Search for the cell housing the specified text and yield its [X, Y] center coordinate. 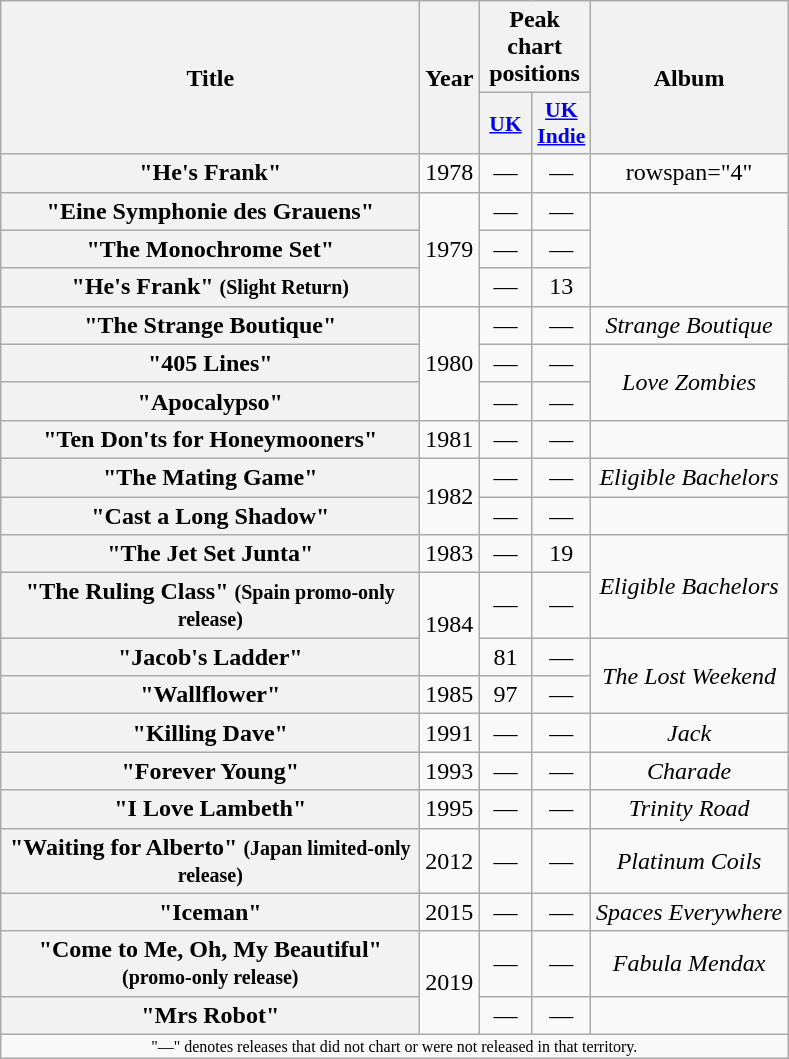
"Wallflower" [210, 695]
"Waiting for Alberto" (Japan limited-only release) [210, 860]
1993 [450, 771]
"Cast a Long Shadow" [210, 515]
UKIndie [561, 124]
"He's Frank" [210, 173]
"Ten Don'ts for Honeymooners" [210, 439]
"Iceman" [210, 912]
"The Ruling Class" (Spain promo-only release) [210, 606]
"The Jet Set Junta" [210, 554]
The Lost Weekend [688, 676]
2015 [450, 912]
Peak chart positions [534, 47]
97 [506, 695]
1985 [450, 695]
"I Love Lambeth" [210, 809]
1995 [450, 809]
2012 [450, 860]
Title [210, 78]
1983 [450, 554]
1981 [450, 439]
"Killing Dave" [210, 733]
Year [450, 78]
81 [506, 657]
13 [561, 287]
"He's Frank" (Slight Return) [210, 287]
1978 [450, 173]
19 [561, 554]
"The Strange Boutique" [210, 325]
"Forever Young" [210, 771]
1980 [450, 363]
Jack [688, 733]
1982 [450, 496]
1984 [450, 624]
"Eine Symphonie des Grauens" [210, 211]
"The Monochrome Set" [210, 249]
"Come to Me, Oh, My Beautiful" (promo-only release) [210, 964]
1979 [450, 249]
rowspan="4" [688, 173]
Spaces Everywhere [688, 912]
"—" denotes releases that did not chart or were not released in that territory. [394, 1046]
Strange Boutique [688, 325]
Charade [688, 771]
"Apocalypso" [210, 401]
UK [506, 124]
Love Zombies [688, 382]
"The Mating Game" [210, 477]
Album [688, 78]
"Mrs Robot" [210, 1015]
"405 Lines" [210, 363]
2019 [450, 982]
Fabula Mendax [688, 964]
"Jacob's Ladder" [210, 657]
Trinity Road [688, 809]
Platinum Coils [688, 860]
1991 [450, 733]
